Provide the (x, y) coordinate of the cell's center where the given text is located.  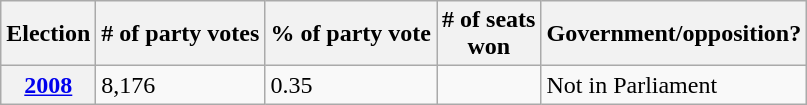
# of party votes (180, 34)
0.35 (351, 85)
2008 (48, 85)
Government/opposition? (674, 34)
8,176 (180, 85)
Not in Parliament (674, 85)
Election (48, 34)
# of seatswon (489, 34)
% of party vote (351, 34)
